For the text-containing cell, return its midpoint in [X, Y] coordinate format. 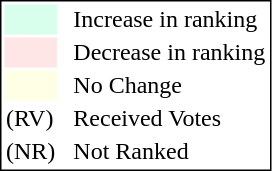
(NR) [30, 151]
(RV) [30, 119]
Received Votes [170, 119]
No Change [170, 85]
Decrease in ranking [170, 53]
Not Ranked [170, 151]
Increase in ranking [170, 19]
